Return the (X, Y) coordinate for the center point of the cell that contains the specified text.  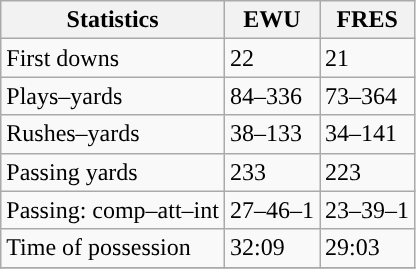
EWU (272, 20)
32:09 (272, 248)
22 (272, 58)
FRES (368, 20)
Passing yards (113, 172)
Time of possession (113, 248)
Rushes–yards (113, 134)
29:03 (368, 248)
73–364 (368, 96)
27–46–1 (272, 210)
38–133 (272, 134)
Plays–yards (113, 96)
223 (368, 172)
Statistics (113, 20)
First downs (113, 58)
Passing: comp–att–int (113, 210)
23–39–1 (368, 210)
84–336 (272, 96)
34–141 (368, 134)
233 (272, 172)
21 (368, 58)
